Return the [X, Y] coordinate for the center point of the cell that contains the specified text.  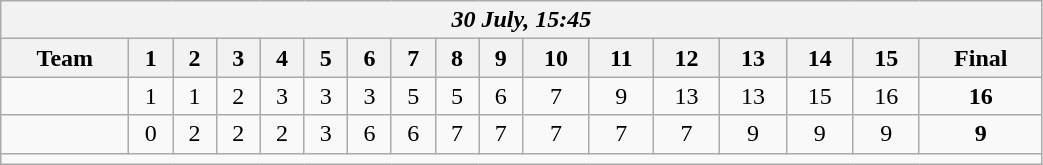
30 July, 15:45 [522, 20]
4 [282, 58]
Team [65, 58]
Final [980, 58]
8 [457, 58]
0 [151, 134]
14 [820, 58]
11 [621, 58]
12 [686, 58]
10 [556, 58]
